From the cell containing the given text, extract its center point as (x, y) coordinate. 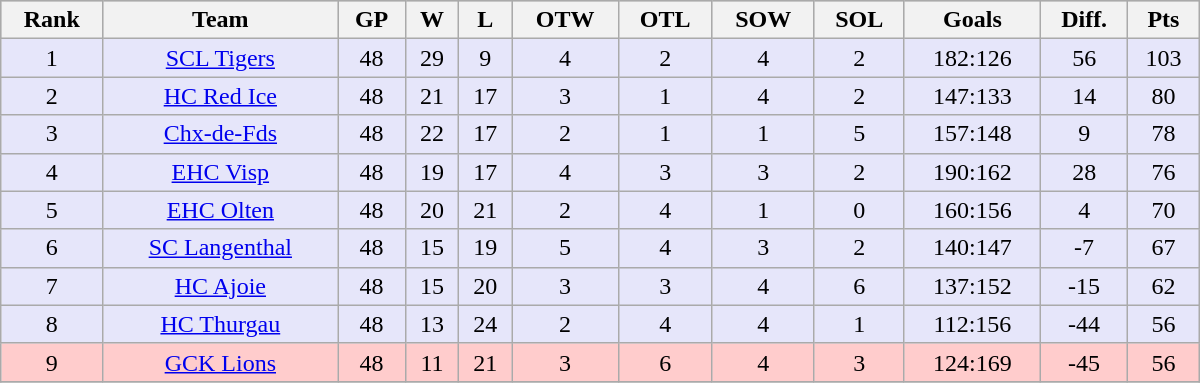
EHC Visp (220, 172)
182:126 (972, 58)
11 (432, 362)
70 (1164, 210)
OTL (665, 20)
147:133 (972, 96)
Diff. (1084, 20)
67 (1164, 248)
Rank (52, 20)
-44 (1084, 324)
Goals (972, 20)
28 (1084, 172)
HC Ajoie (220, 286)
GP (372, 20)
0 (859, 210)
62 (1164, 286)
EHC Olten (220, 210)
137:152 (972, 286)
160:156 (972, 210)
OTW (565, 20)
-7 (1084, 248)
80 (1164, 96)
103 (1164, 58)
-15 (1084, 286)
Chx-de-Fds (220, 134)
13 (432, 324)
HC Red Ice (220, 96)
140:147 (972, 248)
GCK Lions (220, 362)
29 (432, 58)
L (486, 20)
SCL Tigers (220, 58)
Pts (1164, 20)
8 (52, 324)
HC Thurgau (220, 324)
112:156 (972, 324)
24 (486, 324)
78 (1164, 134)
W (432, 20)
76 (1164, 172)
SOW (763, 20)
190:162 (972, 172)
Team (220, 20)
SOL (859, 20)
124:169 (972, 362)
SC Langenthal (220, 248)
14 (1084, 96)
-45 (1084, 362)
7 (52, 286)
22 (432, 134)
157:148 (972, 134)
